Return the [X, Y] coordinate for the center point of the cell that contains the specified text.  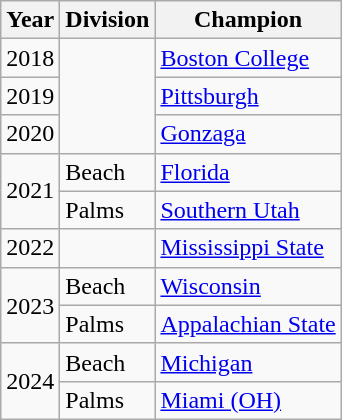
2018 [30, 58]
Champion [248, 20]
Boston College [248, 58]
2019 [30, 96]
2024 [30, 381]
Mississippi State [248, 248]
Year [30, 20]
Florida [248, 172]
Miami (OH) [248, 400]
2023 [30, 305]
2022 [30, 248]
Wisconsin [248, 286]
Pittsburgh [248, 96]
Appalachian State [248, 324]
2020 [30, 134]
Michigan [248, 362]
Gonzaga [248, 134]
Southern Utah [248, 210]
Division [108, 20]
2021 [30, 191]
